Pinpoint the cell where the given text exists, returning its (X, Y) midpoint coordinate. 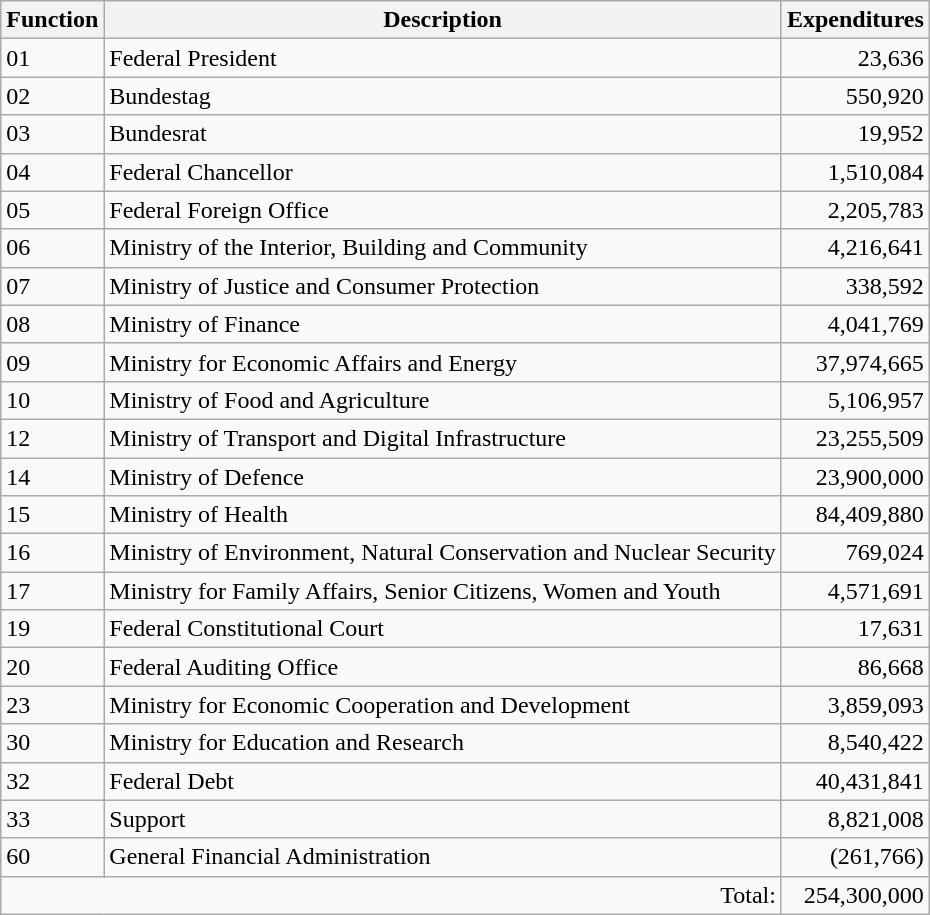
2,205,783 (855, 210)
19,952 (855, 134)
Ministry for Education and Research (443, 743)
02 (52, 96)
Federal President (443, 58)
(261,766) (855, 857)
30 (52, 743)
23 (52, 705)
08 (52, 324)
4,571,691 (855, 591)
16 (52, 553)
4,216,641 (855, 248)
20 (52, 667)
4,041,769 (855, 324)
Ministry of Food and Agriculture (443, 400)
15 (52, 515)
8,540,422 (855, 743)
General Financial Administration (443, 857)
40,431,841 (855, 781)
Ministry of Environment, Natural Conservation and Nuclear Security (443, 553)
84,409,880 (855, 515)
Federal Auditing Office (443, 667)
Federal Constitutional Court (443, 629)
Support (443, 819)
03 (52, 134)
Ministry for Economic Cooperation and Development (443, 705)
Federal Debt (443, 781)
86,668 (855, 667)
Ministry of Finance (443, 324)
10 (52, 400)
32 (52, 781)
05 (52, 210)
Function (52, 20)
Federal Chancellor (443, 172)
Bundesrat (443, 134)
23,900,000 (855, 477)
60 (52, 857)
1,510,084 (855, 172)
14 (52, 477)
3,859,093 (855, 705)
254,300,000 (855, 895)
01 (52, 58)
Ministry of the Interior, Building and Community (443, 248)
Federal Foreign Office (443, 210)
Ministry of Defence (443, 477)
12 (52, 438)
04 (52, 172)
09 (52, 362)
Ministry of Transport and Digital Infrastructure (443, 438)
550,920 (855, 96)
Total: (392, 895)
Ministry of Health (443, 515)
19 (52, 629)
Ministry for Family Affairs, Senior Citizens, Women and Youth (443, 591)
23,636 (855, 58)
8,821,008 (855, 819)
23,255,509 (855, 438)
07 (52, 286)
338,592 (855, 286)
Ministry of Justice and Consumer Protection (443, 286)
Expenditures (855, 20)
769,024 (855, 553)
37,974,665 (855, 362)
17,631 (855, 629)
Bundestag (443, 96)
Ministry for Economic Affairs and Energy (443, 362)
17 (52, 591)
33 (52, 819)
Description (443, 20)
06 (52, 248)
5,106,957 (855, 400)
